Detect which cell encompasses the target text, then output its (x, y) center coordinate. 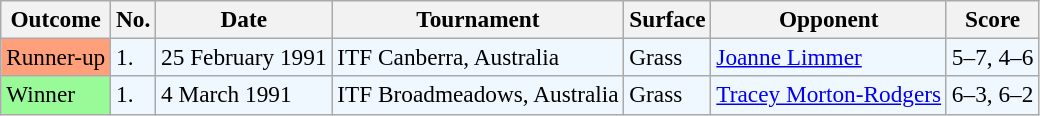
5–7, 4–6 (992, 57)
ITF Canberra, Australia (478, 57)
6–3, 6–2 (992, 95)
25 February 1991 (244, 57)
4 March 1991 (244, 95)
ITF Broadmeadows, Australia (478, 95)
Joanne Limmer (829, 57)
Tracey Morton-Rodgers (829, 95)
Runner-up (56, 57)
Surface (668, 19)
Opponent (829, 19)
No. (134, 19)
Score (992, 19)
Tournament (478, 19)
Date (244, 19)
Outcome (56, 19)
Winner (56, 95)
